Scan for the cell matching the given text and deliver its [X, Y] coordinate at center. 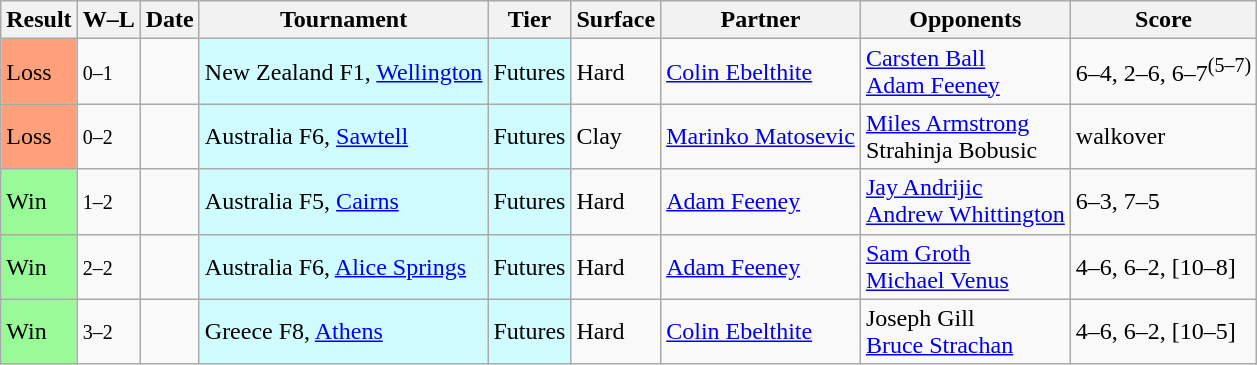
walkover [1163, 136]
1–2 [108, 202]
Surface [616, 20]
Marinko Matosevic [761, 136]
3–2 [108, 332]
Jay Andrijic Andrew Whittington [965, 202]
Date [170, 20]
Carsten Ball Adam Feeney [965, 72]
0–2 [108, 136]
Tournament [344, 20]
4–6, 6–2, [10–8] [1163, 266]
Tier [530, 20]
6–3, 7–5 [1163, 202]
Joseph Gill Bruce Strachan [965, 332]
4–6, 6–2, [10–5] [1163, 332]
Australia F6, Alice Springs [344, 266]
Opponents [965, 20]
Score [1163, 20]
New Zealand F1, Wellington [344, 72]
Australia F5, Cairns [344, 202]
6–4, 2–6, 6–7(5–7) [1163, 72]
2–2 [108, 266]
Result [39, 20]
0–1 [108, 72]
Greece F8, Athens [344, 332]
Partner [761, 20]
W–L [108, 20]
Clay [616, 136]
Miles Armstrong Strahinja Bobusic [965, 136]
Australia F6, Sawtell [344, 136]
Sam Groth Michael Venus [965, 266]
